Search for the cell housing the specified text and yield its [x, y] center coordinate. 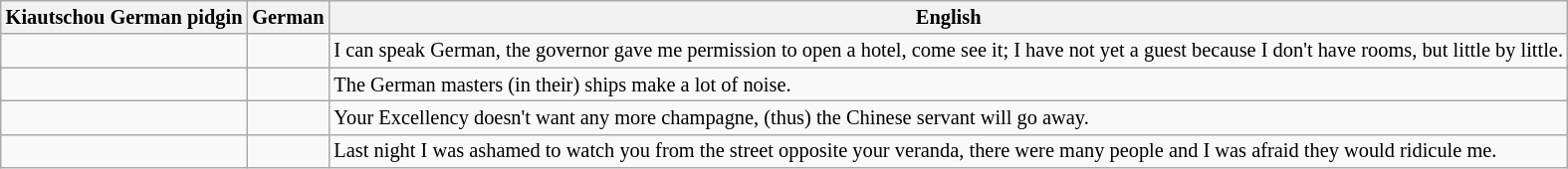
Kiautschou German pidgin [124, 17]
German [288, 17]
English [948, 17]
The German masters (in their) ships make a lot of noise. [948, 84]
Last night I was ashamed to watch you from the street opposite your veranda, there were many people and I was afraid they would ridicule me. [948, 151]
Your Excellency doesn't want any more champagne, (thus) the Chinese servant will go away. [948, 117]
